From the cell containing the given text, extract its center point as (x, y) coordinate. 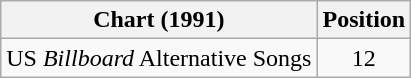
Position (364, 20)
Chart (1991) (159, 20)
US Billboard Alternative Songs (159, 58)
12 (364, 58)
